For the text-containing cell, return its midpoint in [X, Y] coordinate format. 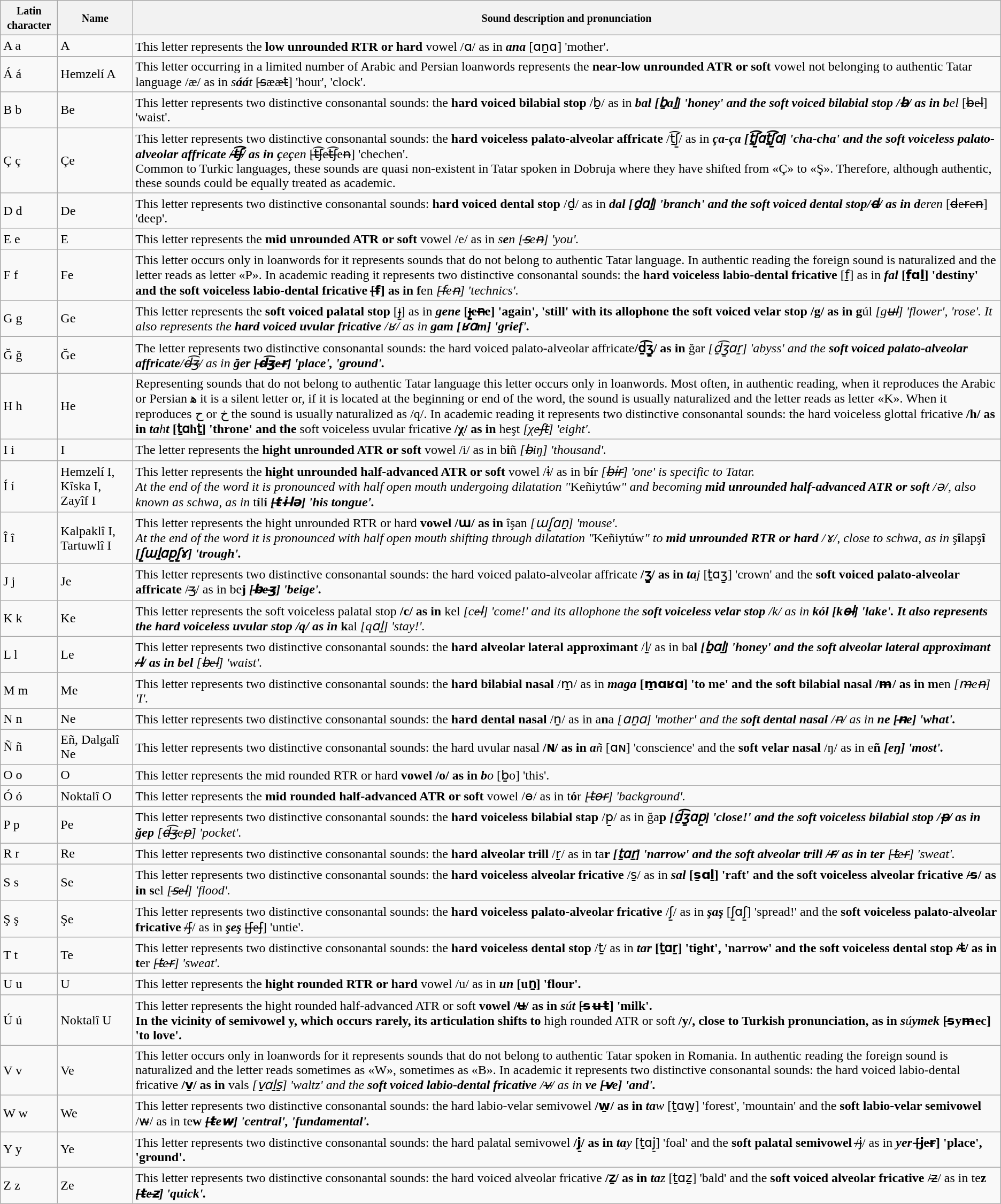
Ç ç [29, 160]
Eñ, Dalgalî Ne [95, 746]
W w [29, 1114]
L l [29, 654]
Latin character [29, 18]
Se [95, 882]
Z z [29, 1185]
I [95, 450]
Ve [95, 1070]
I i [29, 450]
Noktalî U [95, 1020]
Kalpaklî I, Tartuwlî I [95, 538]
This letter represents the mid unrounded ATR or soft vowel /e/ as in sen [s̶en̶] 'you'. [567, 239]
E [95, 239]
Ge [95, 319]
A [95, 46]
This letter represents the mid rounded RTR or hard vowel /o/ as in bo [ḇo] 'this'. [567, 775]
Î î [29, 538]
R r [29, 854]
Me [95, 691]
We [95, 1114]
Sound description and pronunciation [567, 18]
O o [29, 775]
D d [29, 211]
G g [29, 319]
This letter represents the low unrounded RTR or hard vowel /ɑ/ as in ana [ɑṉɑ] 'mother'. [567, 46]
Name [95, 18]
Ze [95, 1185]
Pe [95, 825]
Y y [29, 1149]
H h [29, 406]
Re [95, 854]
Ñ ñ [29, 746]
Ğe [95, 355]
K k [29, 618]
Ğ ğ [29, 355]
Á á [29, 74]
He [95, 406]
Te [95, 955]
Ke [95, 618]
Le [95, 654]
Fe [95, 275]
Í í [29, 487]
P p [29, 825]
U [95, 984]
De [95, 211]
E e [29, 239]
S s [29, 882]
Noktalî O [95, 796]
U u [29, 984]
N n [29, 719]
M m [29, 691]
Hemzelí I, Kîska I, Zayîf I [95, 487]
The letter represents the hight unrounded ATR or soft vowel /i/ as in biñ [b̶iŋ] 'thousand'. [567, 450]
O [95, 775]
Ye [95, 1149]
Be [95, 110]
Je [95, 582]
Ó ó [29, 796]
B b [29, 110]
J j [29, 582]
F f [29, 275]
This letter represents the hight rounded RTR or hard vowel /u/ as in un [uṉ] 'flour'. [567, 984]
V v [29, 1070]
Ş ş [29, 919]
A a [29, 46]
T t [29, 955]
Ú ú [29, 1020]
Şe [95, 919]
Çe [95, 160]
Ne [95, 719]
This letter represents the mid rounded half-advanced ATR or soft vowel /ɵ/ as in tór [t̶ɵr̶] 'background'. [567, 796]
Hemzelí A [95, 74]
